Detect which cell encompasses the target text, then output its [X, Y] center coordinate. 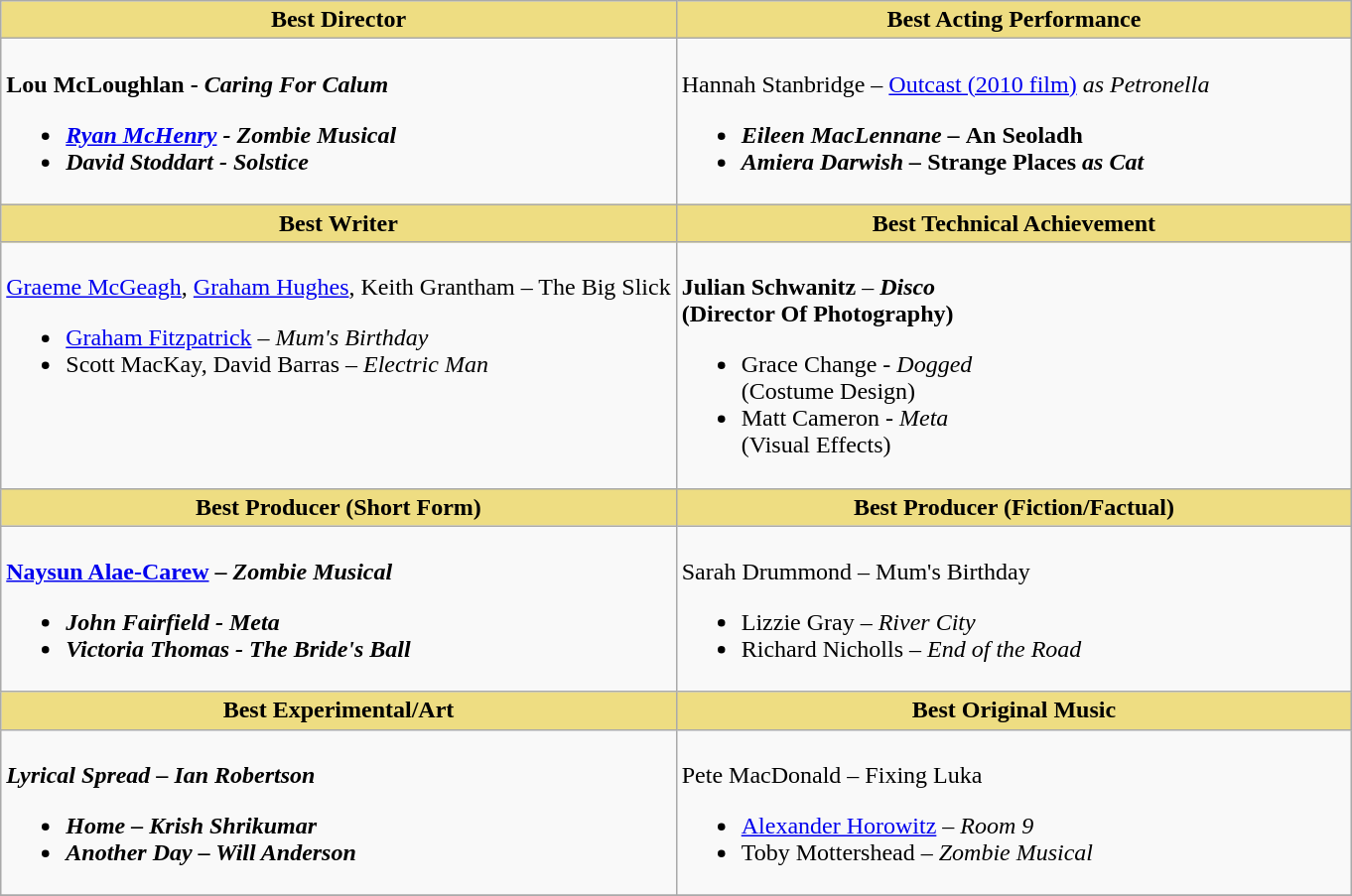
Best Producer (Short Form) [338, 507]
Best Director [338, 20]
Pete MacDonald – Fixing LukaAlexander Horowitz – Room 9Toby Mottershead – Zombie Musical [1014, 812]
Lou McLoughlan - Caring For CalumRyan McHenry - Zombie MusicalDavid Stoddart - Solstice [338, 121]
Best Acting Performance [1014, 20]
Best Experimental/Art [338, 710]
Sarah Drummond – Mum's BirthdayLizzie Gray – River CityRichard Nicholls – End of the Road [1014, 609]
Julian Schwanitz – Disco(Director Of Photography)Grace Change - Dogged(Costume Design)Matt Cameron - Meta(Visual Effects) [1014, 365]
Best Original Music [1014, 710]
Graeme McGeagh, Graham Hughes, Keith Grantham – The Big SlickGraham Fitzpatrick – Mum's BirthdayScott MacKay, David Barras – Electric Man [338, 365]
Best Technical Achievement [1014, 223]
Hannah Stanbridge – Outcast (2010 film) as PetronellaEileen MacLennane – An SeoladhAmiera Darwish – Strange Places as Cat [1014, 121]
Best Writer [338, 223]
Lyrical Spread – Ian RobertsonHome – Krish ShrikumarAnother Day – Will Anderson [338, 812]
Best Producer (Fiction/Factual) [1014, 507]
Naysun Alae-Carew – Zombie MusicalJohn Fairfield - MetaVictoria Thomas - The Bride's Ball [338, 609]
